Find where the given text appears and provide that cell's center as [x, y] coordinate. 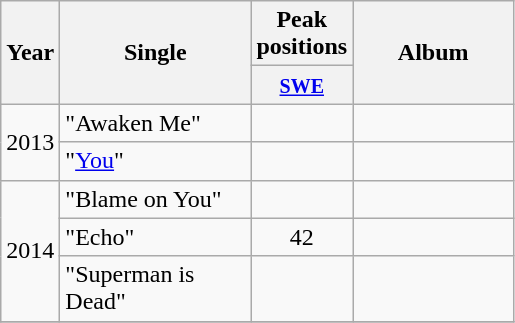
SWE [302, 85]
42 [302, 237]
"Echo" [156, 237]
"Blame on You" [156, 199]
Album [434, 52]
Single [156, 52]
"You" [156, 161]
Year [30, 52]
"Superman is Dead" [156, 288]
Peak positions [302, 34]
2013 [30, 142]
"Awaken Me" [156, 123]
2014 [30, 250]
